Output the (X, Y) coordinate of the center of the cell containing the given text.  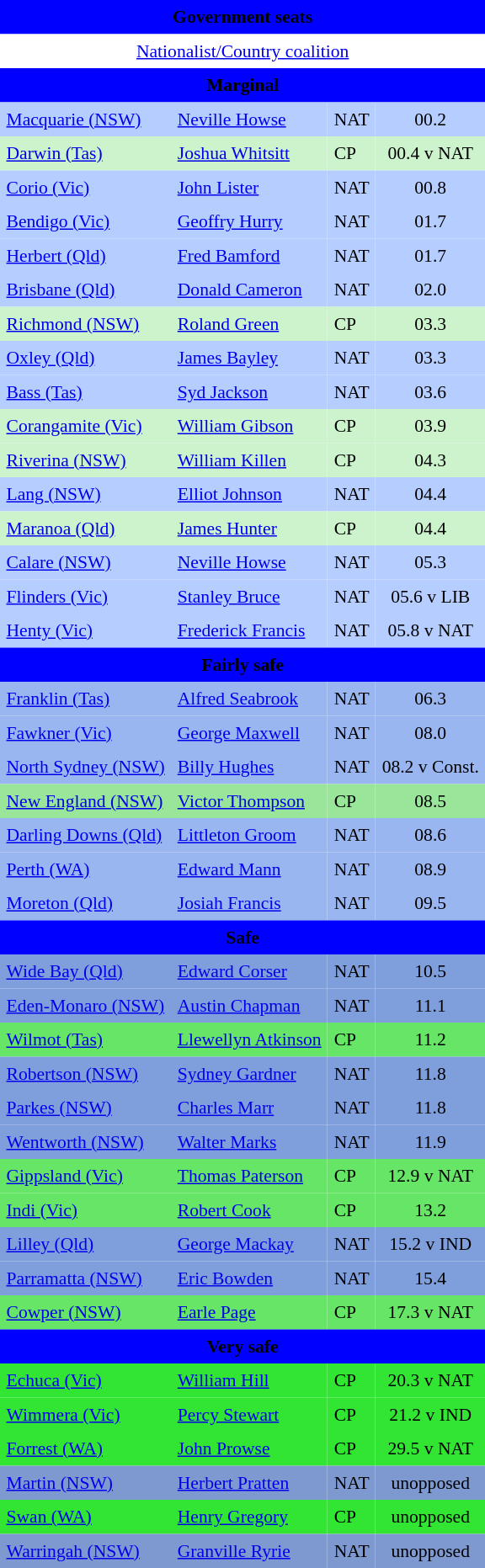
10.5 (430, 971)
12.9 v NAT (430, 1176)
Corangamite (Vic) (86, 426)
William Hill (249, 1380)
Robertson (NSW) (86, 1073)
Brisbane (Qld) (86, 290)
Oxley (Qld) (86, 358)
21.2 v IND (430, 1414)
William Killen (249, 460)
Very safe (242, 1346)
Fred Bamford (249, 255)
Parramatta (NSW) (86, 1278)
Josiah Francis (249, 903)
Safe (242, 937)
Darling Downs (Qld) (86, 835)
Swan (WA) (86, 1517)
Government seats (242, 17)
Eden-Monaro (NSW) (86, 1005)
John Lister (249, 187)
03.6 (430, 391)
Donald Cameron (249, 290)
Wide Bay (Qld) (86, 971)
03.9 (430, 426)
Llewellyn Atkinson (249, 1039)
North Sydney (NSW) (86, 767)
Lilley (Qld) (86, 1244)
Elliot Johnson (249, 494)
New England (NSW) (86, 800)
Joshua Whitsitt (249, 153)
02.0 (430, 290)
Gippsland (Vic) (86, 1176)
Edward Corser (249, 971)
Earle Page (249, 1312)
09.5 (430, 903)
Bass (Tas) (86, 391)
13.2 (430, 1209)
Billy Hughes (249, 767)
06.3 (430, 699)
Stanley Bruce (249, 596)
Fairly safe (242, 664)
05.8 v NAT (430, 630)
Syd Jackson (249, 391)
Sydney Gardner (249, 1073)
Fawkner (Vic) (86, 732)
Echuca (Vic) (86, 1380)
11.2 (430, 1039)
Lang (NSW) (86, 494)
Flinders (Vic) (86, 596)
Percy Stewart (249, 1414)
Herbert (Qld) (86, 255)
Riverina (NSW) (86, 460)
04.3 (430, 460)
Forrest (WA) (86, 1448)
Granville Ryrie (249, 1550)
Marginal (242, 85)
15.4 (430, 1278)
11.1 (430, 1005)
Robert Cook (249, 1209)
00.4 v NAT (430, 153)
Macquarie (NSW) (86, 119)
Maranoa (Qld) (86, 528)
John Prowse (249, 1448)
05.6 v LIB (430, 596)
08.5 (430, 800)
Charles Marr (249, 1108)
George Mackay (249, 1244)
Wentworth (NSW) (86, 1141)
Eric Bowden (249, 1278)
Roland Green (249, 323)
08.6 (430, 835)
Martin (NSW) (86, 1482)
Alfred Seabrook (249, 699)
Franklin (Tas) (86, 699)
James Bayley (249, 358)
08.9 (430, 869)
Littleton Groom (249, 835)
Walter Marks (249, 1141)
Indi (Vic) (86, 1209)
Victor Thompson (249, 800)
Geoffry Hurry (249, 221)
11.9 (430, 1141)
Corio (Vic) (86, 187)
08.0 (430, 732)
Henry Gregory (249, 1517)
Richmond (NSW) (86, 323)
Moreton (Qld) (86, 903)
George Maxwell (249, 732)
Parkes (NSW) (86, 1108)
Wimmera (Vic) (86, 1414)
29.5 v NAT (430, 1448)
Nationalist/Country coalition (242, 50)
Henty (Vic) (86, 630)
William Gibson (249, 426)
Perth (WA) (86, 869)
Frederick Francis (249, 630)
Wilmot (Tas) (86, 1039)
00.8 (430, 187)
Warringah (NSW) (86, 1550)
15.2 v IND (430, 1244)
Thomas Paterson (249, 1176)
Edward Mann (249, 869)
17.3 v NAT (430, 1312)
Herbert Pratten (249, 1482)
Calare (NSW) (86, 562)
08.2 v Const. (430, 767)
05.3 (430, 562)
Bendigo (Vic) (86, 221)
20.3 v NAT (430, 1380)
Darwin (Tas) (86, 153)
Austin Chapman (249, 1005)
James Hunter (249, 528)
00.2 (430, 119)
Cowper (NSW) (86, 1312)
